Pinpoint the cell where the given text exists, returning its [X, Y] midpoint coordinate. 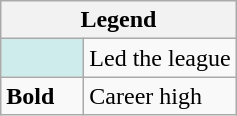
Led the league [160, 58]
Bold [42, 96]
Career high [160, 96]
Legend [118, 20]
